Pinpoint the cell where the given text exists, returning its [X, Y] midpoint coordinate. 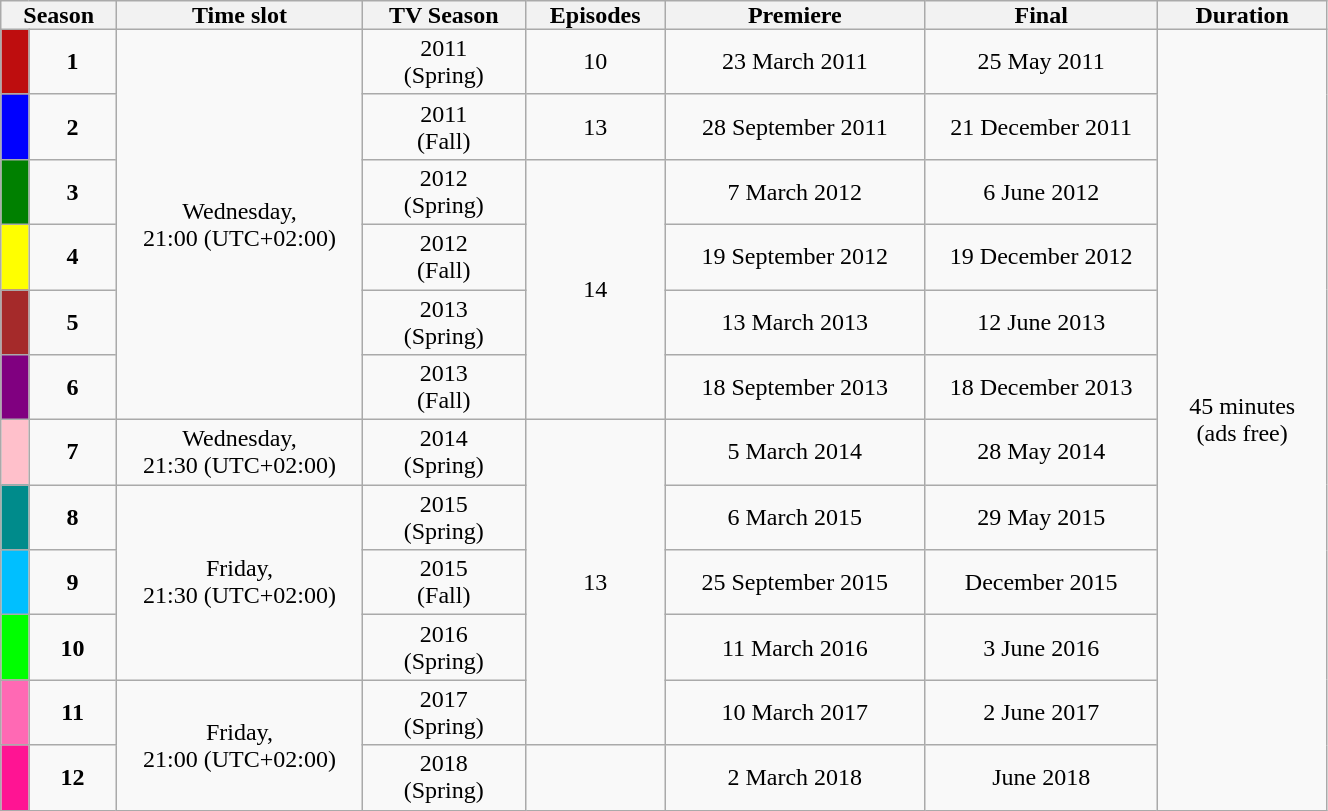
18 December 2013 [1040, 388]
Friday, 21:00 (UTC+02:00) [240, 745]
2011 (Spring) [444, 62]
Wednesday, 21:00 (UTC+02:00) [240, 224]
2012 (Fall) [444, 256]
18 September 2013 [794, 388]
29 May 2015 [1040, 518]
Wednesday, 21:30 (UTC+02:00) [240, 452]
19 December 2012 [1040, 256]
2015 (Spring) [444, 518]
Duration [1242, 15]
June 2018 [1040, 778]
4 [73, 256]
21 December 2011 [1040, 126]
2018 (Spring) [444, 778]
28 September 2011 [794, 126]
5 [73, 322]
Episodes [595, 15]
Premiere [794, 15]
Season [59, 15]
2012 (Spring) [444, 192]
Friday, 21:30 (UTC+02:00) [240, 582]
13 March 2013 [794, 322]
12 [73, 778]
5 March 2014 [794, 452]
25 September 2015 [794, 582]
2 June 2017 [1040, 712]
TV Season [444, 15]
December 2015 [1040, 582]
28 May 2014 [1040, 452]
2 [73, 126]
7 March 2012 [794, 192]
6 [73, 388]
19 September 2012 [794, 256]
2011 (Fall) [444, 126]
10 March 2017 [794, 712]
2 March 2018 [794, 778]
14 [595, 289]
6 March 2015 [794, 518]
8 [73, 518]
2013 (Fall) [444, 388]
7 [73, 452]
Final [1040, 15]
45 minutes(ads free) [1242, 420]
6 June 2012 [1040, 192]
2014 (Spring) [444, 452]
2015 (Fall) [444, 582]
1 [73, 62]
12 June 2013 [1040, 322]
2016 (Spring) [444, 648]
3 [73, 192]
3 June 2016 [1040, 648]
Time slot [240, 15]
11 [73, 712]
11 March 2016 [794, 648]
2013 (Spring) [444, 322]
9 [73, 582]
2017 (Spring) [444, 712]
25 May 2011 [1040, 62]
23 March 2011 [794, 62]
